Identify which cell holds the provided text, then report its [x, y] central coordinate. 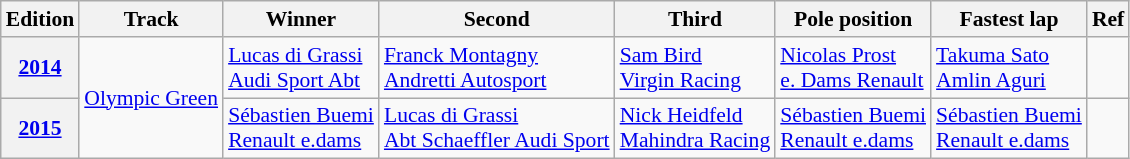
Olympic Green [151, 98]
Edition [40, 19]
Track [151, 19]
2014 [40, 68]
Lucas di GrassiAudi Sport Abt [301, 68]
Ref [1108, 19]
Fastest lap [1009, 19]
Third [696, 19]
Takuma Sato Amlin Aguri [1009, 68]
Winner [301, 19]
Pole position [853, 19]
Nicolas Proste. Dams Renault [853, 68]
Lucas di GrassiAbt Schaeffler Audi Sport [497, 128]
2015 [40, 128]
Sam Bird Virgin Racing [696, 68]
Second [497, 19]
Franck MontagnyAndretti Autosport [497, 68]
Nick Heidfeld Mahindra Racing [696, 128]
